Output the [x, y] coordinate of the center of the cell containing the given text.  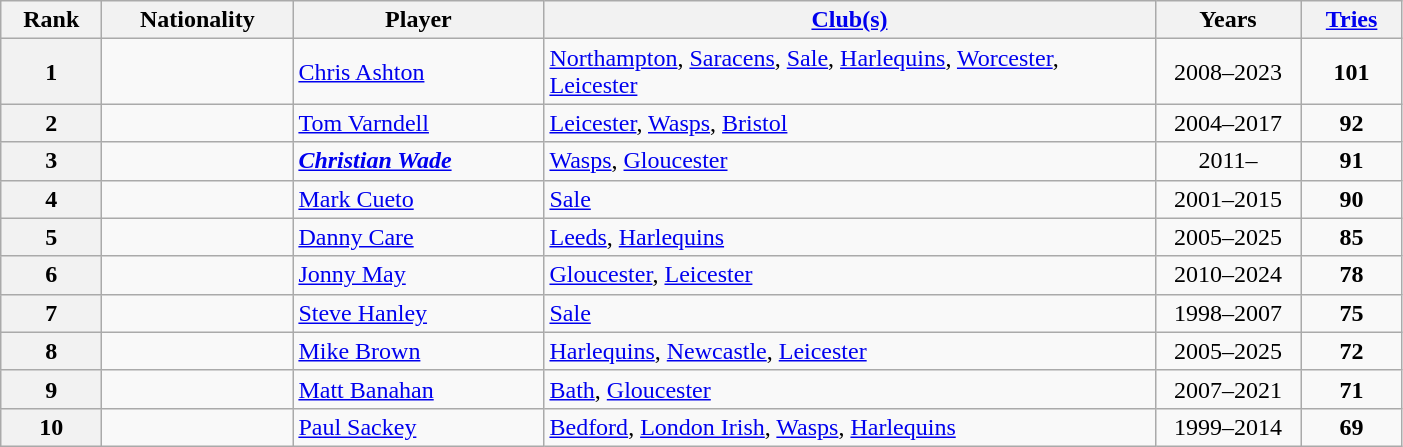
Paul Sackey [418, 427]
6 [52, 275]
1999–2014 [1228, 427]
Harlequins, Newcastle, Leicester [850, 351]
Gloucester, Leicester [850, 275]
Leicester, Wasps, Bristol [850, 123]
7 [52, 313]
Club(s) [850, 20]
Years [1228, 20]
10 [52, 427]
2007–2021 [1228, 389]
Christian Wade [418, 161]
91 [1352, 161]
2004–2017 [1228, 123]
8 [52, 351]
101 [1352, 72]
5 [52, 237]
Player [418, 20]
75 [1352, 313]
78 [1352, 275]
92 [1352, 123]
2008–2023 [1228, 72]
9 [52, 389]
Danny Care [418, 237]
Chris Ashton [418, 72]
Steve Hanley [418, 313]
90 [1352, 199]
2001–2015 [1228, 199]
Matt Banahan [418, 389]
Mike Brown [418, 351]
2010–2024 [1228, 275]
Northampton, Saracens, Sale, Harlequins, Worcester, Leicester [850, 72]
Mark Cueto [418, 199]
72 [1352, 351]
Jonny May [418, 275]
Nationality [198, 20]
Bath, Gloucester [850, 389]
Leeds, Harlequins [850, 237]
1 [52, 72]
Bedford, London Irish, Wasps, Harlequins [850, 427]
Wasps, Gloucester [850, 161]
2011– [1228, 161]
69 [1352, 427]
3 [52, 161]
Tom Varndell [418, 123]
1998–2007 [1228, 313]
Tries [1352, 20]
2 [52, 123]
85 [1352, 237]
71 [1352, 389]
Rank [52, 20]
4 [52, 199]
